Return [X, Y] of the center of cell containing provided text 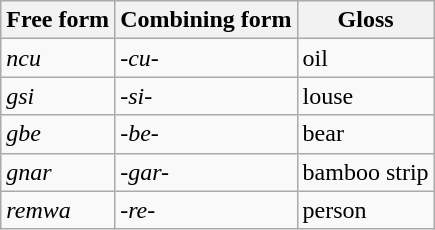
bamboo strip [366, 172]
-gar- [206, 172]
gsi [58, 96]
gbe [58, 134]
-si- [206, 96]
-re- [206, 210]
-cu- [206, 58]
-be- [206, 134]
Combining form [206, 20]
Free form [58, 20]
louse [366, 96]
gnar [58, 172]
person [366, 210]
Gloss [366, 20]
ncu [58, 58]
remwa [58, 210]
oil [366, 58]
bear [366, 134]
